From the cell containing the given text, extract its center point as [X, Y] coordinate. 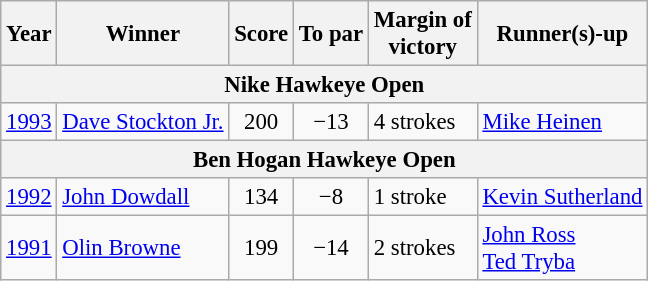
Margin ofvictory [422, 34]
−8 [330, 197]
199 [262, 248]
1 stroke [422, 197]
1992 [29, 197]
−13 [330, 122]
Runner(s)-up [562, 34]
4 strokes [422, 122]
134 [262, 197]
1993 [29, 122]
2 strokes [422, 248]
Kevin Sutherland [562, 197]
200 [262, 122]
Nike Hawkeye Open [324, 85]
1991 [29, 248]
−14 [330, 248]
John Dowdall [143, 197]
Score [262, 34]
Ben Hogan Hawkeye Open [324, 160]
Olin Browne [143, 248]
John Ross Ted Tryba [562, 248]
Winner [143, 34]
To par [330, 34]
Year [29, 34]
Dave Stockton Jr. [143, 122]
Mike Heinen [562, 122]
